Scan for the cell matching the given text and deliver its [X, Y] coordinate at center. 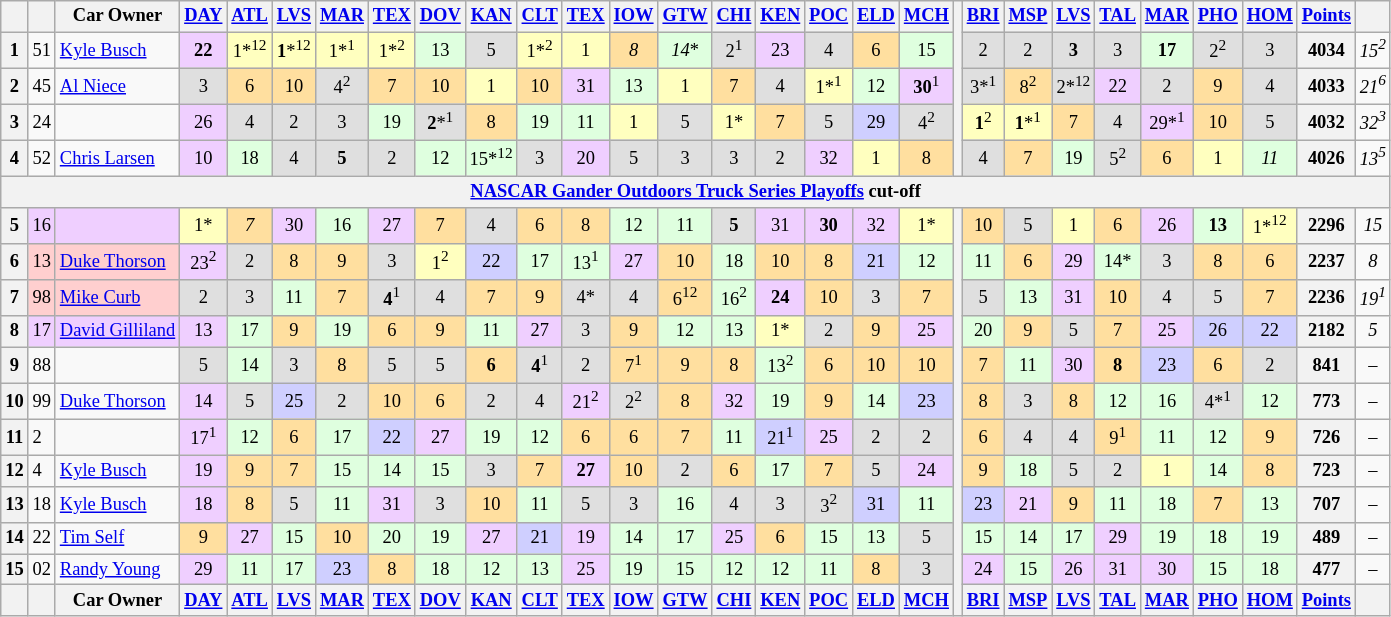
4026 [1326, 158]
489 [1326, 538]
Randy Young [117, 570]
99 [42, 401]
29*1 [1166, 122]
15*12 [491, 158]
98 [42, 298]
301 [926, 86]
2236 [1326, 298]
4*1 [1218, 401]
191 [1372, 298]
135 [1372, 158]
162 [734, 298]
Chris Larsen [117, 158]
3*1 [983, 86]
2237 [1326, 262]
612 [685, 298]
723 [1326, 470]
4033 [1326, 86]
216 [1372, 86]
NASCAR Gander Outdoors Truck Series Playoffs cut-off [696, 192]
477 [1326, 570]
Al Niece [117, 86]
232 [204, 262]
91 [1118, 437]
131 [586, 262]
211 [780, 437]
707 [1326, 504]
Mike Curb [117, 298]
152 [1372, 50]
212 [586, 401]
88 [42, 365]
841 [1326, 365]
45 [42, 86]
71 [634, 365]
Tim Self [117, 538]
4* [586, 298]
4034 [1326, 50]
2182 [1326, 332]
David Gilliland [117, 332]
51 [42, 50]
726 [1326, 437]
171 [204, 437]
2*12 [1074, 86]
2*1 [440, 122]
4032 [1326, 122]
773 [1326, 401]
2296 [1326, 226]
132 [780, 365]
323 [1372, 122]
02 [42, 570]
82 [1028, 86]
